Detect which cell encompasses the target text, then output its [X, Y] center coordinate. 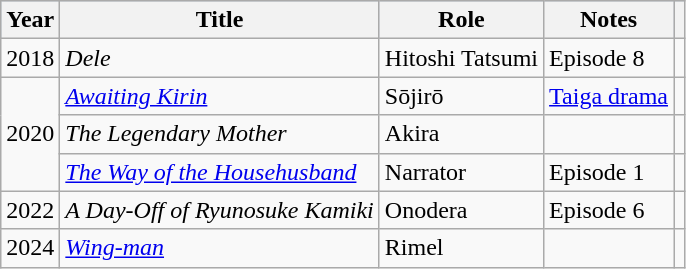
Taiga drama [609, 96]
Wing-man [220, 248]
Title [220, 20]
2020 [30, 134]
Role [461, 20]
A Day-Off of Ryunosuke Kamiki [220, 210]
Notes [609, 20]
The Way of the Househusband [220, 172]
2024 [30, 248]
Sōjirō [461, 96]
Onodera [461, 210]
Awaiting Kirin [220, 96]
Rimel [461, 248]
Narrator [461, 172]
Episode 8 [609, 58]
Episode 1 [609, 172]
2018 [30, 58]
The Legendary Mother [220, 134]
Hitoshi Tatsumi [461, 58]
2022 [30, 210]
Akira [461, 134]
Episode 6 [609, 210]
Dele [220, 58]
Year [30, 20]
